Extract the [X, Y] coordinate from the center of the cell holding the provided text.  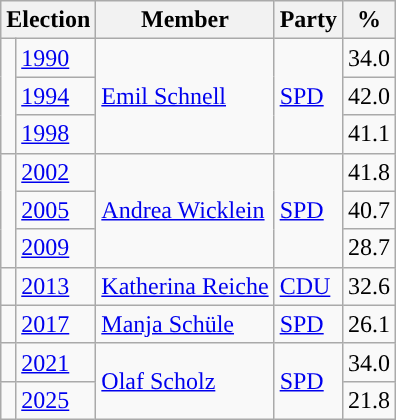
2017 [56, 324]
41.1 [368, 134]
% [368, 20]
Member [185, 20]
Olaf Scholz [185, 381]
Katherina Reiche [185, 286]
Andrea Wicklein [185, 210]
26.1 [368, 324]
1994 [56, 96]
42.0 [368, 96]
2013 [56, 286]
32.6 [368, 286]
1998 [56, 134]
Manja Schüle [185, 324]
CDU [308, 286]
40.7 [368, 210]
28.7 [368, 248]
2025 [56, 400]
2021 [56, 362]
41.8 [368, 172]
2002 [56, 172]
2009 [56, 248]
21.8 [368, 400]
Emil Schnell [185, 96]
Party [308, 20]
2005 [56, 210]
1990 [56, 58]
Election [48, 20]
